Locate the cell with the specified text and output its (X, Y) center coordinate. 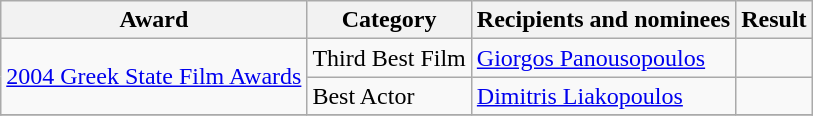
Best Actor (389, 96)
Third Best Film (389, 58)
Dimitris Liakopoulos (603, 96)
Giorgos Panousopoulos (603, 58)
Recipients and nominees (603, 20)
Result (774, 20)
Category (389, 20)
Award (154, 20)
2004 Greek State Film Awards (154, 77)
